For the text-containing cell, return its midpoint in [x, y] coordinate format. 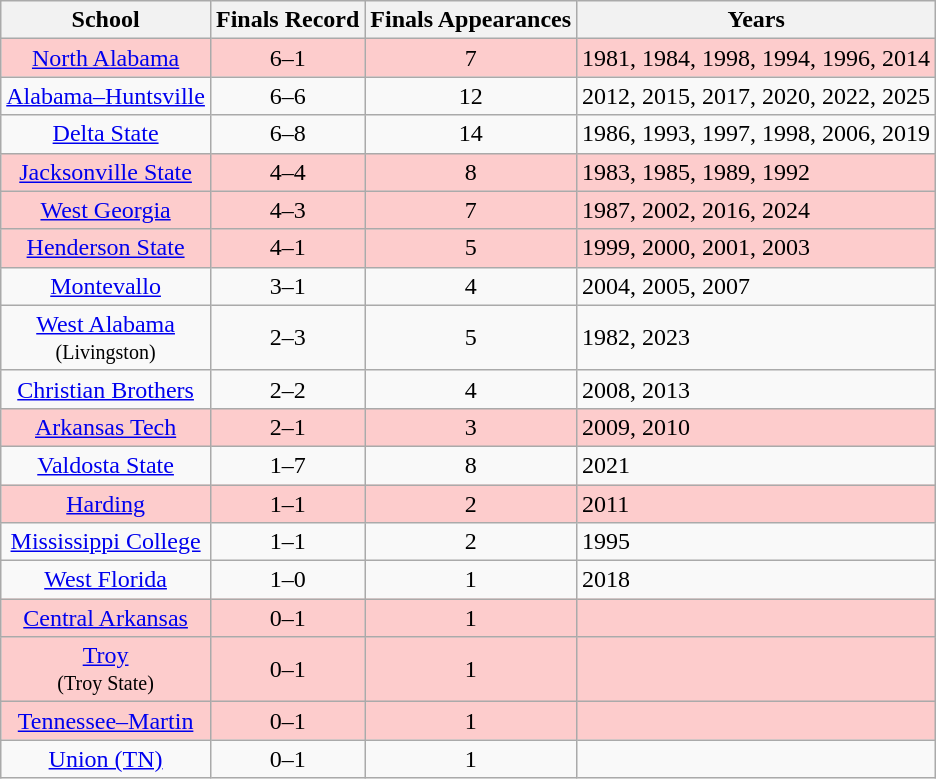
4–3 [287, 210]
Finals Record [287, 20]
6–8 [287, 134]
2009, 2010 [756, 427]
1983, 1985, 1989, 1992 [756, 172]
6–1 [287, 58]
2011 [756, 503]
Christian Brothers [106, 389]
Henderson State [106, 248]
1995 [756, 542]
1986, 1993, 1997, 1998, 2006, 2019 [756, 134]
14 [471, 134]
Troy(Troy State) [106, 670]
1–7 [287, 465]
4–4 [287, 172]
2004, 2005, 2007 [756, 286]
1982, 2023 [756, 338]
2018 [756, 580]
4–1 [287, 248]
West Alabama(Livingston) [106, 338]
3–1 [287, 286]
2–3 [287, 338]
2–1 [287, 427]
Jacksonville State [106, 172]
12 [471, 96]
Finals Appearances [471, 20]
1–0 [287, 580]
West Georgia [106, 210]
School [106, 20]
Central Arkansas [106, 618]
West Florida [106, 580]
1999, 2000, 2001, 2003 [756, 248]
Montevallo [106, 286]
Arkansas Tech [106, 427]
Tennessee–Martin [106, 721]
3 [471, 427]
North Alabama [106, 58]
Harding [106, 503]
2021 [756, 465]
2008, 2013 [756, 389]
1981, 1984, 1998, 1994, 1996, 2014 [756, 58]
2–2 [287, 389]
2012, 2015, 2017, 2020, 2022, 2025 [756, 96]
1987, 2002, 2016, 2024 [756, 210]
Valdosta State [106, 465]
Delta State [106, 134]
6–6 [287, 96]
Alabama–Huntsville [106, 96]
Mississippi College [106, 542]
Years [756, 20]
Union (TN) [106, 759]
